Return the (x, y) coordinate for the center point of the cell that contains the specified text.  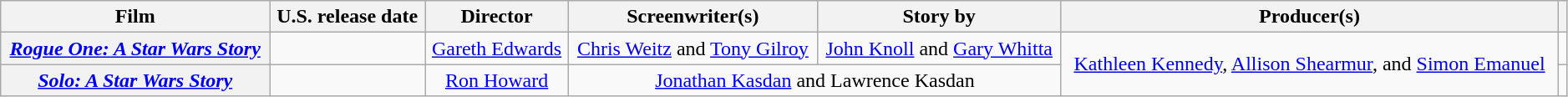
John Knoll and Gary Whitta (939, 48)
Film (135, 17)
Producer(s) (1310, 17)
Rogue One: A Star Wars Story (135, 48)
Chris Weitz and Tony Gilroy (693, 48)
Gareth Edwards (497, 48)
Screenwriter(s) (693, 17)
Kathleen Kennedy, Allison Shearmur, and Simon Emanuel (1310, 64)
Story by (939, 17)
Director (497, 17)
U.S. release date (348, 17)
Solo: A Star Wars Story (135, 80)
Jonathan Kasdan and Lawrence Kasdan (815, 80)
Ron Howard (497, 80)
